Output the (X, Y) coordinate of the center of the cell containing the given text.  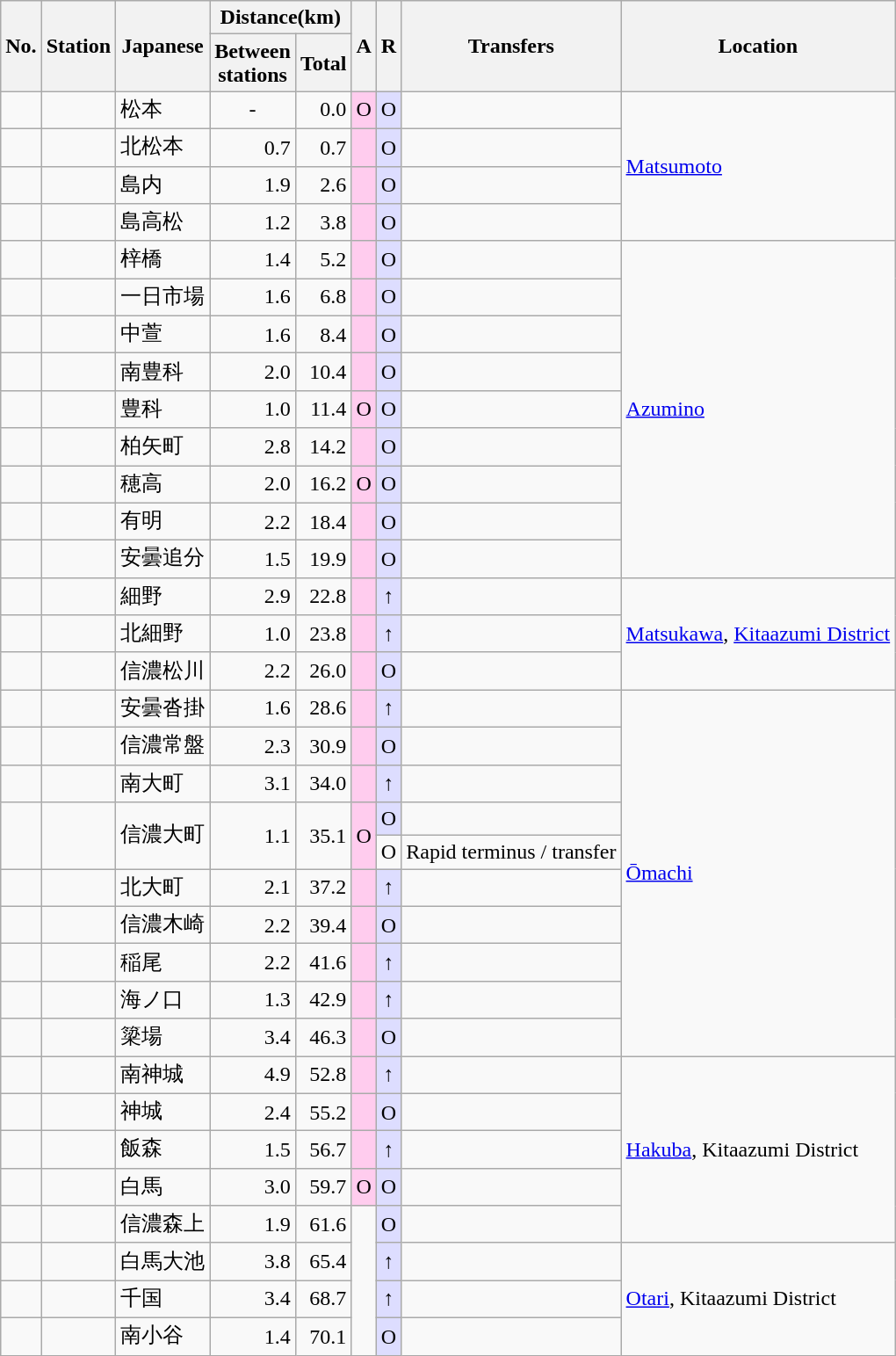
3.0 (253, 1186)
白馬大池 (163, 1262)
16.2 (323, 485)
Betweenstations (253, 63)
Ōmachi (758, 874)
Total (323, 63)
39.4 (323, 925)
中萱 (163, 334)
3.1 (253, 784)
有明 (163, 522)
島高松 (163, 223)
Transfers (511, 46)
南豊科 (163, 373)
4.9 (253, 1076)
簗場 (163, 1037)
22.8 (323, 596)
26.0 (323, 671)
信濃松川 (163, 671)
59.7 (323, 1186)
35.1 (323, 836)
安曇沓掛 (163, 708)
2.3 (253, 745)
安曇追分 (163, 559)
68.7 (323, 1299)
56.7 (323, 1149)
Azumino (758, 410)
北大町 (163, 888)
松本 (163, 111)
34.0 (323, 784)
Japanese (163, 46)
信濃大町 (163, 836)
梓橋 (163, 260)
2.8 (253, 446)
8.4 (323, 334)
千国 (163, 1299)
19.9 (323, 559)
南神城 (163, 1076)
1.3 (253, 1000)
55.2 (323, 1113)
42.9 (323, 1000)
Otari, Kitaazumi District (758, 1299)
Matsumoto (758, 166)
Hakuba, Kitaazumi District (758, 1149)
52.8 (323, 1076)
10.4 (323, 373)
信濃木崎 (163, 925)
北松本 (163, 148)
飯森 (163, 1149)
島内 (163, 185)
A (364, 46)
穂高 (163, 485)
1.2 (253, 223)
2.4 (253, 1113)
Distance(km) (281, 18)
5.2 (323, 260)
46.3 (323, 1037)
神城 (163, 1113)
Station (78, 46)
柏矢町 (163, 446)
南小谷 (163, 1336)
37.2 (323, 888)
61.6 (323, 1225)
一日市場 (163, 297)
北細野 (163, 634)
Rapid terminus / transfer (511, 852)
18.4 (323, 522)
細野 (163, 596)
11.4 (323, 410)
2.9 (253, 596)
信濃常盤 (163, 745)
14.2 (323, 446)
豊科 (163, 410)
2.1 (253, 888)
白馬 (163, 1186)
41.6 (323, 963)
海ノ口 (163, 1000)
65.4 (323, 1262)
0.0 (323, 111)
28.6 (323, 708)
R (388, 46)
Location (758, 46)
No. (21, 46)
信濃森上 (163, 1225)
- (253, 111)
1.1 (253, 836)
30.9 (323, 745)
23.8 (323, 634)
稲尾 (163, 963)
Matsukawa, Kitaazumi District (758, 634)
70.1 (323, 1336)
6.8 (323, 297)
2.6 (323, 185)
南大町 (163, 784)
